From the cell containing the given text, extract its center point as (x, y) coordinate. 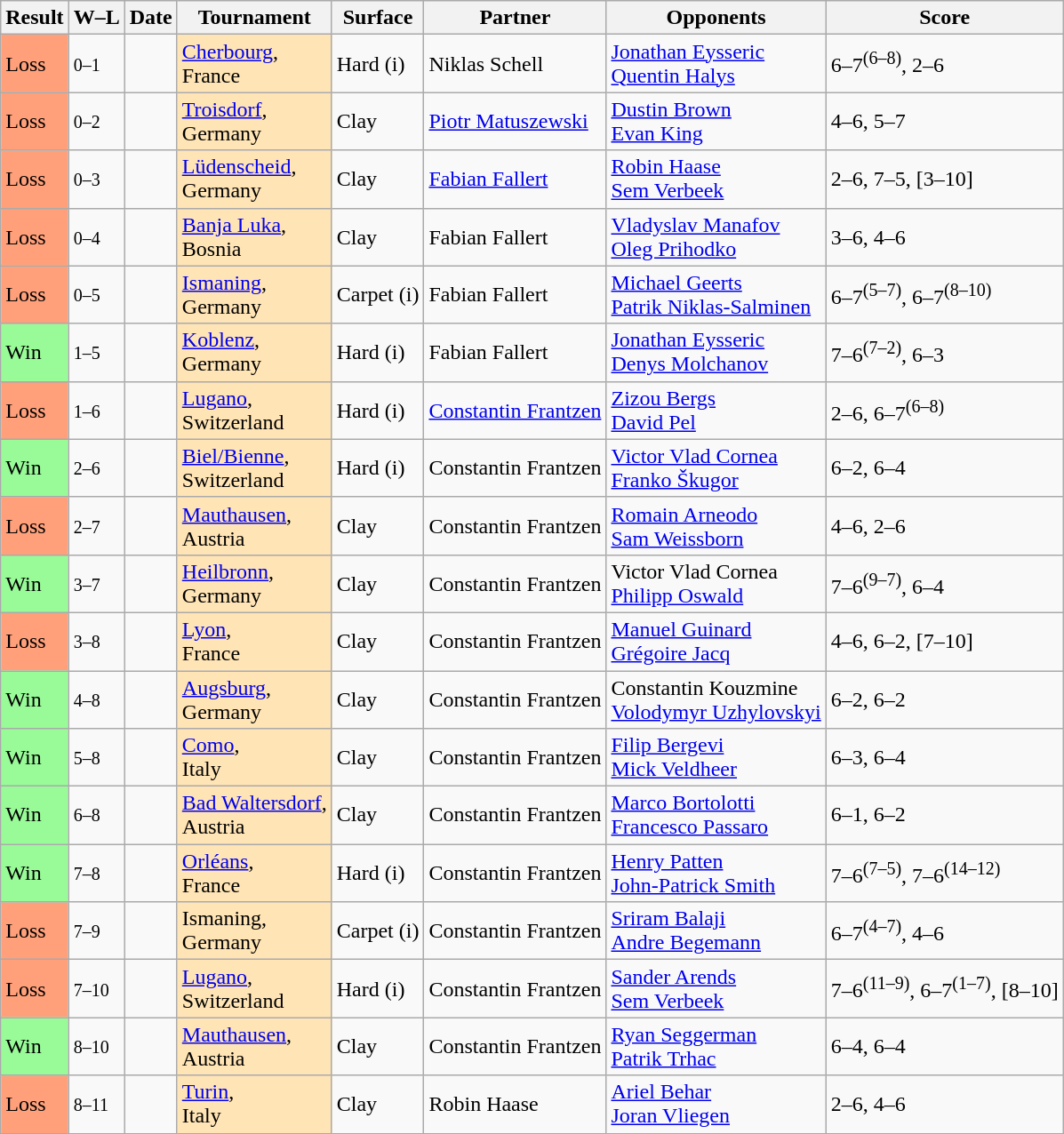
0–4 (96, 236)
Victor Vlad Cornea Philipp Oswald (716, 583)
1–6 (96, 411)
Victor Vlad Cornea Franko Škugor (716, 467)
Tournament (254, 18)
5–8 (96, 757)
Banja Luka, Bosnia (254, 236)
1–5 (96, 352)
Lyon, France (254, 642)
2–6, 7–5, [3–10] (944, 180)
Constantin Kouzmine Volodymyr Uzhylovskyi (716, 699)
Marco Bortolotti Francesco Passaro (716, 816)
8–10 (96, 1047)
6–7(6–8), 2–6 (944, 64)
Sriram Balaji Andre Begemann (716, 931)
6–8 (96, 816)
Orléans, France (254, 873)
3–8 (96, 642)
7–8 (96, 873)
Score (944, 18)
2–6, 4–6 (944, 1104)
6–2, 6–4 (944, 467)
Michael Geerts Patrik Niklas-Salminen (716, 295)
4–8 (96, 699)
4–6, 5–7 (944, 121)
Piotr Matuszewski (516, 121)
Niklas Schell (516, 64)
2–7 (96, 526)
Vladyslav Manafov Oleg Prihodko (716, 236)
7–6(7–2), 6–3 (944, 352)
6–4, 6–4 (944, 1047)
Ryan Seggerman Patrik Trhac (716, 1047)
7–9 (96, 931)
4–6, 2–6 (944, 526)
2–6, 6–7(6–8) (944, 411)
Como, Italy (254, 757)
Result (35, 18)
Turin, Italy (254, 1104)
Robin Haase (516, 1104)
6–3, 6–4 (944, 757)
7–6(9–7), 6–4 (944, 583)
Partner (516, 18)
7–6(11–9), 6–7(1–7), [8–10] (944, 988)
3–7 (96, 583)
Troisdorf, Germany (254, 121)
Dustin Brown Evan King (716, 121)
Filip Bergevi Mick Veldheer (716, 757)
0–3 (96, 180)
4–6, 6–2, [7–10] (944, 642)
Biel/Bienne, Switzerland (254, 467)
Jonathan Eysseric Quentin Halys (716, 64)
6–2, 6–2 (944, 699)
W–L (96, 18)
6–1, 6–2 (944, 816)
Henry Patten John-Patrick Smith (716, 873)
Koblenz, Germany (254, 352)
7–10 (96, 988)
0–5 (96, 295)
Heilbronn, Germany (254, 583)
Cherbourg, France (254, 64)
Surface (378, 18)
6–7(4–7), 4–6 (944, 931)
3–6, 4–6 (944, 236)
Jonathan Eysseric Denys Molchanov (716, 352)
0–2 (96, 121)
Augsburg, Germany (254, 699)
Manuel Guinard Grégoire Jacq (716, 642)
8–11 (96, 1104)
Bad Waltersdorf, Austria (254, 816)
Ariel Behar Joran Vliegen (716, 1104)
7–6(7–5), 7–6(14–12) (944, 873)
Lüdenscheid, Germany (254, 180)
Robin Haase Sem Verbeek (716, 180)
Romain Arneodo Sam Weissborn (716, 526)
Opponents (716, 18)
2–6 (96, 467)
6–7(5–7), 6–7(8–10) (944, 295)
Sander Arends Sem Verbeek (716, 988)
0–1 (96, 64)
Zizou Bergs David Pel (716, 411)
Date (151, 18)
